Return the [x, y] coordinate for the center point of the cell that contains the specified text.  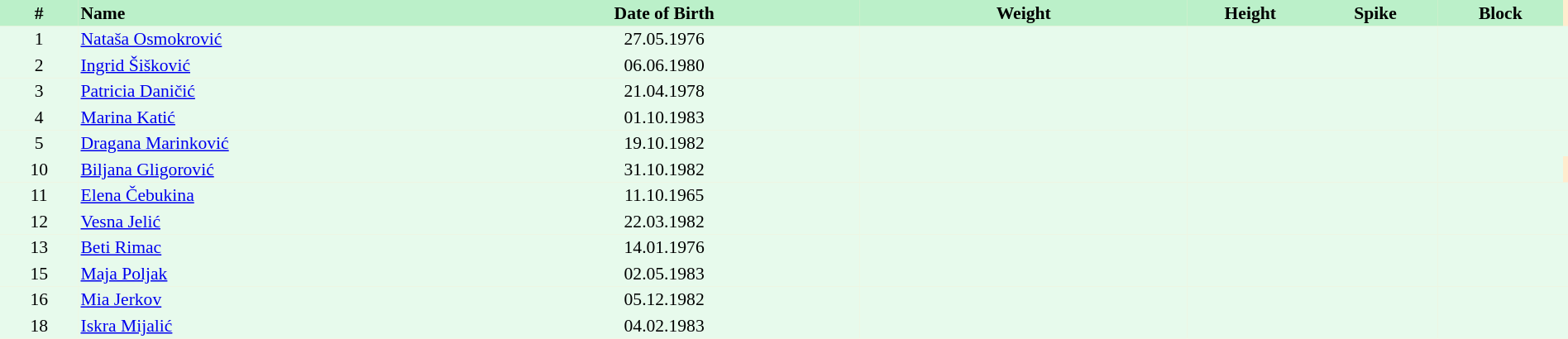
Biljana Gligorović [273, 169]
14.01.1976 [664, 248]
Date of Birth [664, 13]
Nataša Osmokrović [273, 40]
# [39, 13]
01.10.1983 [664, 117]
21.04.1978 [664, 91]
Elena Čebukina [273, 195]
16 [39, 299]
Spike [1374, 13]
1 [39, 40]
05.12.1982 [664, 299]
18 [39, 326]
11 [39, 195]
Iskra Mijalić [273, 326]
Ingrid Šišković [273, 65]
Marina Katić [273, 117]
Patricia Daničić [273, 91]
Name [273, 13]
10 [39, 169]
13 [39, 248]
4 [39, 117]
Dragana Marinković [273, 144]
Block [1500, 13]
12 [39, 222]
15 [39, 274]
Mia Jerkov [273, 299]
Maja Poljak [273, 274]
2 [39, 65]
02.05.1983 [664, 274]
22.03.1982 [664, 222]
19.10.1982 [664, 144]
11.10.1965 [664, 195]
Beti Rimac [273, 248]
31.10.1982 [664, 169]
06.06.1980 [664, 65]
3 [39, 91]
Vesna Jelić [273, 222]
Height [1250, 13]
27.05.1976 [664, 40]
5 [39, 144]
04.02.1983 [664, 326]
Weight [1024, 13]
